Provide the [X, Y] coordinate of the cell's center where the given text is located.  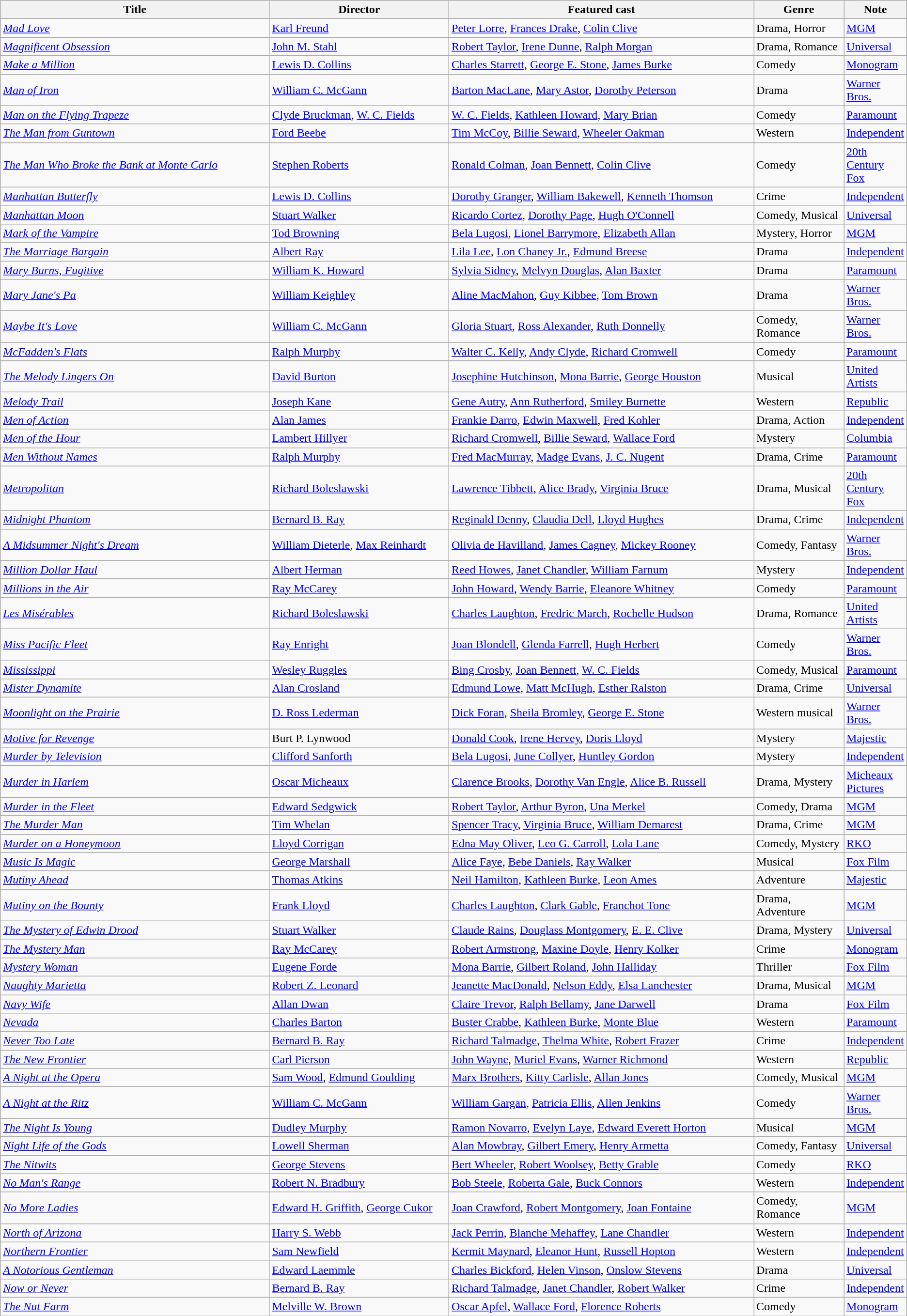
Moonlight on the Prairie [135, 713]
Men of Action [135, 420]
Neil Hamilton, Kathleen Burke, Leon Ames [602, 880]
The Man Who Broke the Bank at Monte Carlo [135, 165]
Genre [799, 10]
Robert Z. Leonard [360, 985]
Richard Talmadge, Janet Chandler, Robert Walker [602, 1288]
Tod Browning [360, 233]
Adventure [799, 880]
Albert Ray [360, 251]
Spencer Tracy, Virginia Bruce, William Demarest [602, 825]
Drama, Action [799, 420]
Robert Taylor, Irene Dunne, Ralph Morgan [602, 46]
Buster Crabbe, Kathleen Burke, Monte Blue [602, 1022]
Mona Barrie, Gilbert Roland, John Halliday [602, 967]
John Howard, Wendy Barrie, Eleanore Whitney [602, 588]
No Man's Range [135, 1183]
Dudley Murphy [360, 1128]
Jeanette MacDonald, Nelson Eddy, Elsa Lanchester [602, 985]
Murder by Television [135, 757]
Reed Howes, Janet Chandler, William Farnum [602, 570]
Lowell Sherman [360, 1146]
Magnificent Obsession [135, 46]
McFadden's Flats [135, 352]
Thomas Atkins [360, 880]
A Night at the Opera [135, 1078]
A Midsummer Night's Dream [135, 544]
Edward Laemmle [360, 1270]
Sam Newfield [360, 1251]
Eugene Forde [360, 967]
Melville W. Brown [360, 1306]
George Stevens [360, 1164]
Bert Wheeler, Robert Woolsey, Betty Grable [602, 1164]
Alan James [360, 420]
Now or Never [135, 1288]
Western musical [799, 713]
Claire Trevor, Ralph Bellamy, Jane Darwell [602, 1004]
Walter C. Kelly, Andy Clyde, Richard Cromwell [602, 352]
Ricardo Cortez, Dorothy Page, Hugh O'Connell [602, 215]
Marx Brothers, Kitty Carlisle, Allan Jones [602, 1078]
Mister Dynamite [135, 688]
Men Without Names [135, 457]
Lloyd Corrigan [360, 843]
Million Dollar Haul [135, 570]
Tim Whelan [360, 825]
Ford Beebe [360, 133]
Charles Barton [360, 1022]
Peter Lorre, Frances Drake, Colin Clive [602, 28]
Thriller [799, 967]
Never Too Late [135, 1041]
Oscar Apfel, Wallace Ford, Florence Roberts [602, 1306]
Charles Bickford, Helen Vinson, Onslow Stevens [602, 1270]
Joan Blondell, Glenda Farrell, Hugh Herbert [602, 644]
Metropolitan [135, 488]
Stephen Roberts [360, 165]
Motive for Revenge [135, 738]
The Night Is Young [135, 1128]
Mystery, Horror [799, 233]
Clyde Bruckman, W. C. Fields [360, 115]
Miss Pacific Fleet [135, 644]
Sylvia Sidney, Melvyn Douglas, Alan Baxter [602, 270]
Mark of the Vampire [135, 233]
Naughty Marietta [135, 985]
Alice Faye, Bebe Daniels, Ray Walker [602, 862]
Mary Burns, Fugitive [135, 270]
Edward Sedgwick [360, 806]
Richard Cromwell, Billie Seward, Wallace Ford [602, 438]
Harry S. Webb [360, 1233]
Mystery Woman [135, 967]
William K. Howard [360, 270]
Make a Million [135, 65]
Navy Wife [135, 1004]
Gloria Stuart, Ross Alexander, Ruth Donnelly [602, 326]
The Nut Farm [135, 1306]
Drama, Adventure [799, 905]
The Marriage Bargain [135, 251]
Ray Enright [360, 644]
Frankie Darro, Edwin Maxwell, Fred Kohler [602, 420]
Aline MacMahon, Guy Kibbee, Tom Brown [602, 295]
Charles Starrett, George E. Stone, James Burke [602, 65]
George Marshall [360, 862]
Lambert Hillyer [360, 438]
John M. Stahl [360, 46]
Kermit Maynard, Eleanor Hunt, Russell Hopton [602, 1251]
Northern Frontier [135, 1251]
Comedy, Drama [799, 806]
Robert N. Bradbury [360, 1183]
Wesley Ruggles [360, 670]
Josephine Hutchinson, Mona Barrie, George Houston [602, 377]
Mary Jane's Pa [135, 295]
Alan Mowbray, Gilbert Emery, Henry Armetta [602, 1146]
John Wayne, Muriel Evans, Warner Richmond [602, 1059]
Robert Taylor, Arthur Byron, Una Merkel [602, 806]
Les Misérables [135, 613]
Frank Lloyd [360, 905]
Barton MacLane, Mary Astor, Dorothy Peterson [602, 90]
William Keighley [360, 295]
Donald Cook, Irene Hervey, Doris Lloyd [602, 738]
Man on the Flying Trapeze [135, 115]
The Melody Lingers On [135, 377]
Edna May Oliver, Leo G. Carroll, Lola Lane [602, 843]
Columbia [876, 438]
Ramon Novarro, Evelyn Laye, Edward Everett Horton [602, 1128]
Drama, Horror [799, 28]
North of Arizona [135, 1233]
Dick Foran, Sheila Bromley, George E. Stone [602, 713]
Lila Lee, Lon Chaney Jr., Edmund Breese [602, 251]
Murder in Harlem [135, 782]
Edmund Lowe, Matt McHugh, Esther Ralston [602, 688]
Director [360, 10]
Men of the Hour [135, 438]
Richard Talmadge, Thelma White, Robert Frazer [602, 1041]
Lawrence Tibbett, Alice Brady, Virginia Bruce [602, 488]
Mutiny Ahead [135, 880]
Bela Lugosi, June Collyer, Huntley Gordon [602, 757]
Music Is Magic [135, 862]
Edward H. Griffith, George Cukor [360, 1208]
Murder in the Fleet [135, 806]
No More Ladies [135, 1208]
The Man from Guntown [135, 133]
Featured cast [602, 10]
Allan Dwan [360, 1004]
Joseph Kane [360, 402]
Oscar Micheaux [360, 782]
Karl Freund [360, 28]
William Gargan, Patricia Ellis, Allen Jenkins [602, 1102]
Dorothy Granger, William Bakewell, Kenneth Thomson [602, 196]
Melody Trail [135, 402]
Reginald Denny, Claudia Dell, Lloyd Hughes [602, 520]
The Nitwits [135, 1164]
Robert Armstrong, Maxine Doyle, Henry Kolker [602, 948]
Micheaux Pictures [876, 782]
William Dieterle, Max Reinhardt [360, 544]
The Mystery Man [135, 948]
Clifford Sanforth [360, 757]
Murder on a Honeymoon [135, 843]
Millions in the Air [135, 588]
W. C. Fields, Kathleen Howard, Mary Brian [602, 115]
Charles Laughton, Fredric March, Rochelle Hudson [602, 613]
Mississippi [135, 670]
Olivia de Havilland, James Cagney, Mickey Rooney [602, 544]
Midnight Phantom [135, 520]
Alan Crosland [360, 688]
Nevada [135, 1022]
Note [876, 10]
A Night at the Ritz [135, 1102]
Sam Wood, Edmund Goulding [360, 1078]
Albert Herman [360, 570]
Manhattan Moon [135, 215]
The Murder Man [135, 825]
A Notorious Gentleman [135, 1270]
Joan Crawford, Robert Montgomery, Joan Fontaine [602, 1208]
Carl Pierson [360, 1059]
Title [135, 10]
The Mystery of Edwin Drood [135, 930]
Comedy, Mystery [799, 843]
Gene Autry, Ann Rutherford, Smiley Burnette [602, 402]
Manhattan Butterfly [135, 196]
Maybe It's Love [135, 326]
Bing Crosby, Joan Bennett, W. C. Fields [602, 670]
Claude Rains, Douglass Montgomery, E. E. Clive [602, 930]
Bela Lugosi, Lionel Barrymore, Elizabeth Allan [602, 233]
Mad Love [135, 28]
Bob Steele, Roberta Gale, Buck Connors [602, 1183]
Charles Laughton, Clark Gable, Franchot Tone [602, 905]
Night Life of the Gods [135, 1146]
David Burton [360, 377]
Clarence Brooks, Dorothy Van Engle, Alice B. Russell [602, 782]
D. Ross Lederman [360, 713]
The New Frontier [135, 1059]
Burt P. Lynwood [360, 738]
Ronald Colman, Joan Bennett, Colin Clive [602, 165]
Jack Perrin, Blanche Mehaffey, Lane Chandler [602, 1233]
Tim McCoy, Billie Seward, Wheeler Oakman [602, 133]
Fred MacMurray, Madge Evans, J. C. Nugent [602, 457]
Mutiny on the Bounty [135, 905]
Man of Iron [135, 90]
